Identify which cell holds the provided text, then report its (X, Y) central coordinate. 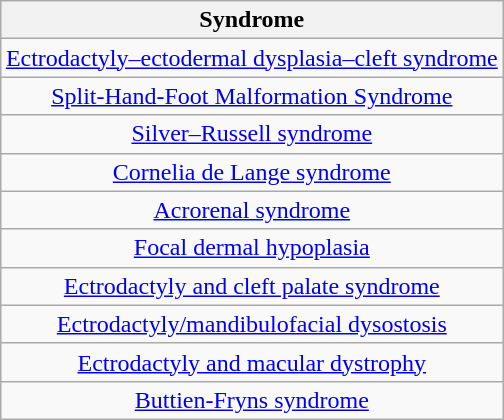
Ectrodactyly/mandibulofacial dysostosis (252, 324)
Buttien-Fryns syndrome (252, 400)
Split-Hand-Foot Malformation Syndrome (252, 96)
Ectrodactyly and macular dystrophy (252, 362)
Syndrome (252, 20)
Ectrodactyly–ectodermal dysplasia–cleft syndrome (252, 58)
Focal dermal hypoplasia (252, 248)
Silver–Russell syndrome (252, 134)
Cornelia de Lange syndrome (252, 172)
Acrorenal syndrome (252, 210)
Ectrodactyly and cleft palate syndrome (252, 286)
